Find where the given text appears and provide that cell's center as [x, y] coordinate. 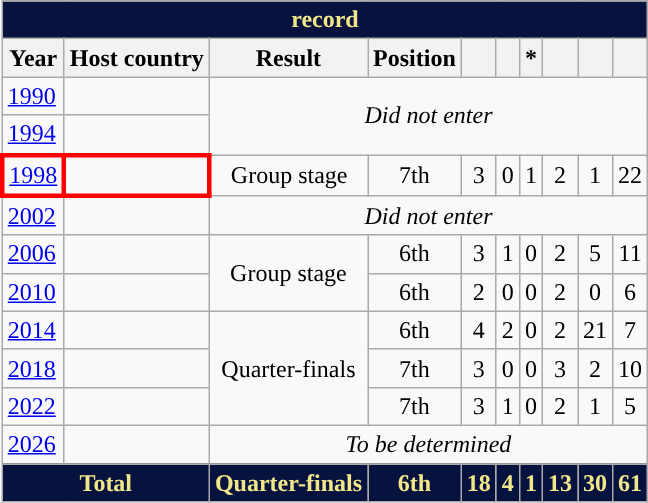
Host country [136, 58]
record [324, 20]
2022 [33, 406]
Total [106, 483]
2018 [33, 368]
10 [630, 368]
2006 [33, 254]
1994 [33, 135]
Result [288, 58]
21 [596, 330]
61 [630, 483]
1990 [33, 96]
1998 [33, 174]
Position [415, 58]
To be determined [428, 444]
7 [630, 330]
2010 [33, 292]
Year [33, 58]
18 [478, 483]
11 [630, 254]
* [530, 58]
13 [560, 483]
2026 [33, 444]
2002 [33, 216]
30 [596, 483]
2014 [33, 330]
6 [630, 292]
22 [630, 174]
